Identify which cell holds the provided text, then report its (x, y) central coordinate. 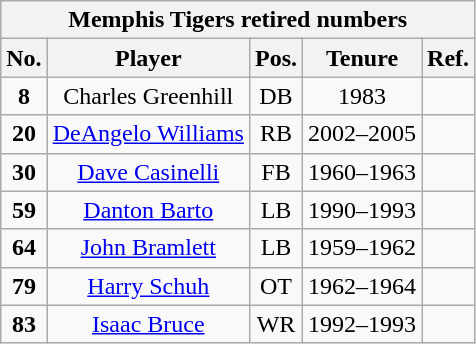
DB (276, 96)
1992–1993 (362, 324)
Pos. (276, 58)
OT (276, 286)
1990–1993 (362, 210)
8 (24, 96)
Memphis Tigers retired numbers (238, 20)
Dave Casinelli (148, 172)
30 (24, 172)
Player (148, 58)
1960–1963 (362, 172)
64 (24, 248)
1962–1964 (362, 286)
1983 (362, 96)
No. (24, 58)
WR (276, 324)
Charles Greenhill (148, 96)
Isaac Bruce (148, 324)
FB (276, 172)
2002–2005 (362, 134)
1959–1962 (362, 248)
RB (276, 134)
Danton Barto (148, 210)
59 (24, 210)
79 (24, 286)
83 (24, 324)
20 (24, 134)
DeAngelo Williams (148, 134)
Harry Schuh (148, 286)
Tenure (362, 58)
Ref. (448, 58)
John Bramlett (148, 248)
